Identify which cell holds the provided text, then report its (x, y) central coordinate. 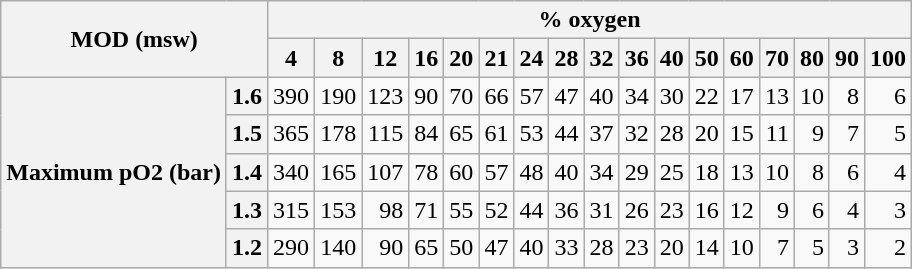
178 (338, 134)
123 (386, 96)
55 (462, 210)
190 (338, 96)
48 (532, 172)
Maximum pO2 (bar) (114, 172)
71 (426, 210)
165 (338, 172)
MOD (msw) (134, 39)
290 (292, 248)
37 (602, 134)
18 (706, 172)
15 (742, 134)
365 (292, 134)
53 (532, 134)
1.6 (246, 96)
14 (706, 248)
% oxygen (590, 20)
78 (426, 172)
17 (742, 96)
153 (338, 210)
24 (532, 58)
25 (672, 172)
22 (706, 96)
315 (292, 210)
390 (292, 96)
140 (338, 248)
80 (812, 58)
26 (636, 210)
1.4 (246, 172)
340 (292, 172)
1.3 (246, 210)
115 (386, 134)
30 (672, 96)
11 (776, 134)
29 (636, 172)
33 (566, 248)
31 (602, 210)
1.5 (246, 134)
61 (496, 134)
98 (386, 210)
107 (386, 172)
2 (888, 248)
84 (426, 134)
1.2 (246, 248)
100 (888, 58)
52 (496, 210)
66 (496, 96)
21 (496, 58)
